Find where the given text appears and provide that cell's center as [x, y] coordinate. 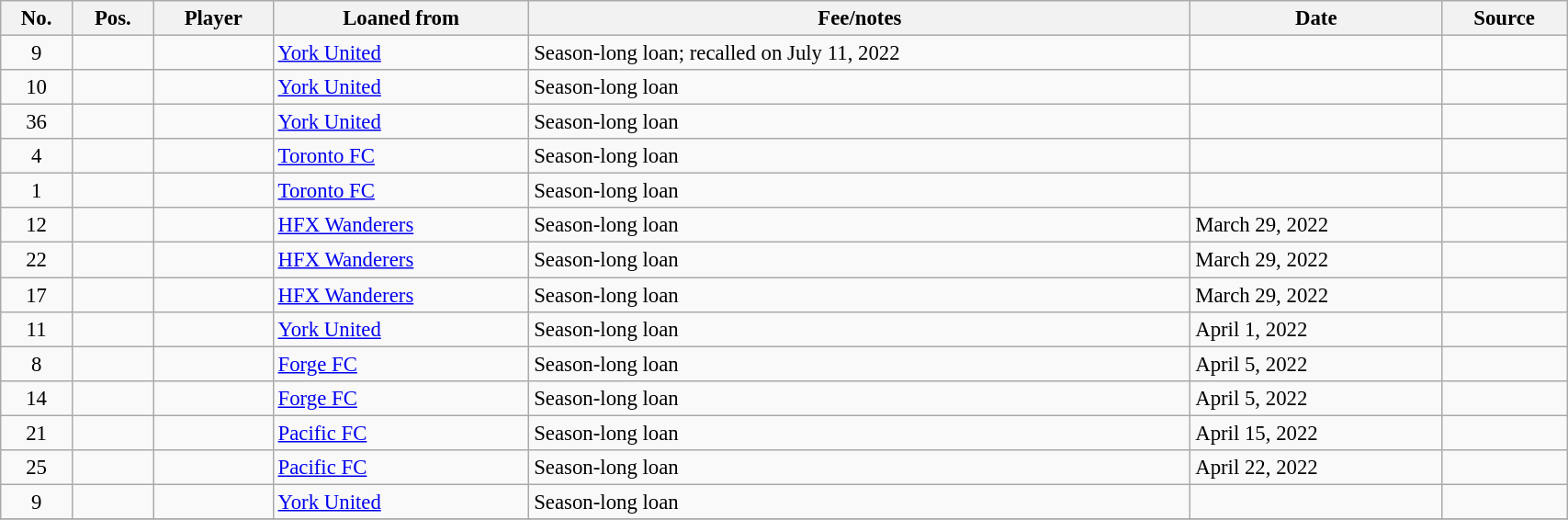
April 15, 2022 [1316, 433]
Pos. [112, 18]
Loaned from [400, 18]
Fee/notes [860, 18]
Season-long loan; recalled on July 11, 2022 [860, 53]
4 [37, 156]
No. [37, 18]
April 1, 2022 [1316, 329]
22 [37, 260]
10 [37, 87]
12 [37, 225]
1 [37, 191]
36 [37, 122]
Date [1316, 18]
25 [37, 468]
14 [37, 398]
11 [37, 329]
April 22, 2022 [1316, 468]
Player [213, 18]
8 [37, 364]
21 [37, 433]
Source [1505, 18]
17 [37, 295]
